For the text-containing cell, return its midpoint in [X, Y] coordinate format. 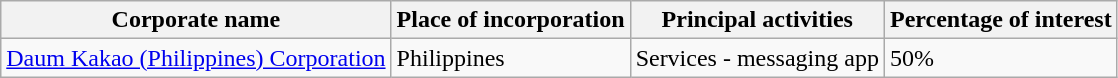
Philippines [510, 58]
Corporate name [196, 20]
Percentage of interest [1000, 20]
Services - messaging app [757, 58]
Principal activities [757, 20]
Place of incorporation [510, 20]
50% [1000, 58]
Daum Kakao (Philippines) Corporation [196, 58]
